Detect which cell encompasses the target text, then output its [X, Y] center coordinate. 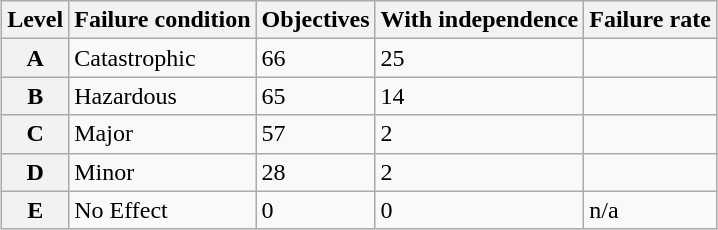
Major [162, 134]
Minor [162, 172]
28 [316, 172]
Hazardous [162, 96]
With independence [480, 20]
65 [316, 96]
E [36, 210]
25 [480, 58]
D [36, 172]
Catastrophic [162, 58]
A [36, 58]
B [36, 96]
C [36, 134]
Failure condition [162, 20]
No Effect [162, 210]
Objectives [316, 20]
Level [36, 20]
Failure rate [650, 20]
66 [316, 58]
57 [316, 134]
n/a [650, 210]
14 [480, 96]
